Locate the cell with the specified text and output its (X, Y) center coordinate. 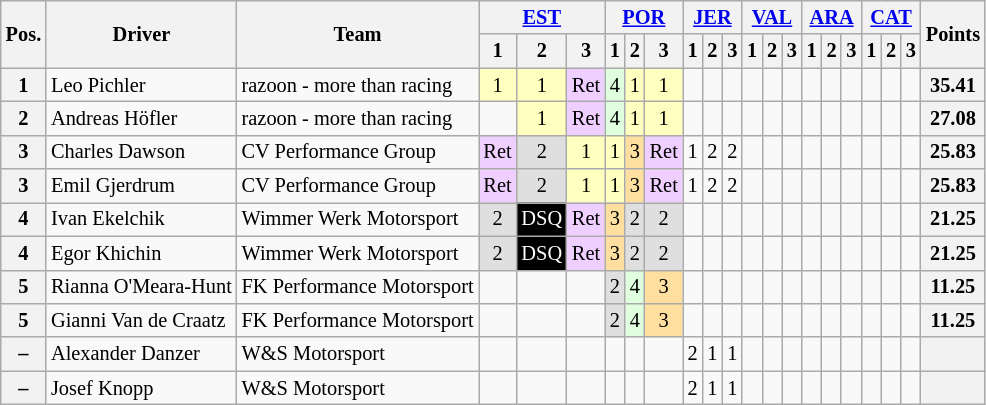
POR (644, 17)
Points (953, 34)
Charles Dawson (142, 152)
Andreas Höfler (142, 118)
Gianni Van de Craatz (142, 320)
Team (358, 34)
Pos. (24, 34)
Rianna O'Meara-Hunt (142, 287)
Ivan Ekelchik (142, 219)
ARA (832, 17)
Driver (142, 34)
JER (713, 17)
Leo Pichler (142, 85)
Emil Gjerdrum (142, 186)
CAT (891, 17)
35.41 (953, 85)
EST (542, 17)
Alexander Danzer (142, 354)
Egor Khichin (142, 253)
Josef Knopp (142, 388)
VAL (772, 17)
27.08 (953, 118)
